Scan for the cell matching the given text and deliver its (x, y) coordinate at center. 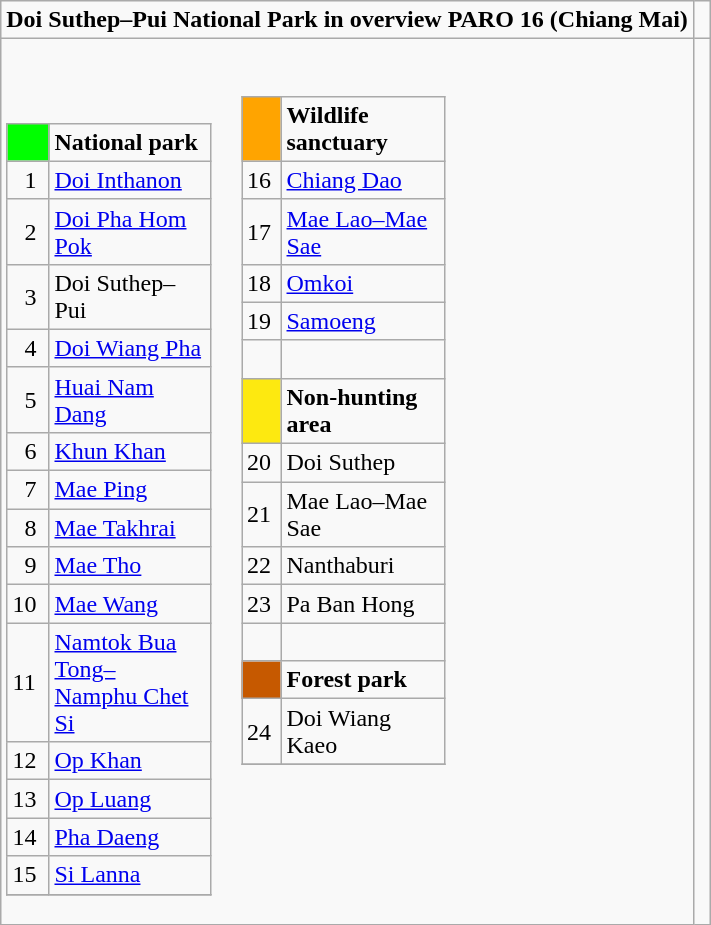
18 (262, 283)
Doi Suthep (362, 463)
16 (262, 180)
Nanthaburi (362, 566)
Doi Wiang Kaeo (362, 732)
13 (28, 799)
10 (28, 604)
Doi Suthep–Pui (130, 296)
Si Lanna (130, 875)
4 (28, 348)
7 (28, 490)
Namtok Bua Tong–Namphu Chet Si (130, 682)
22 (262, 566)
17 (262, 232)
20 (262, 463)
Wildlife sanctuary (362, 128)
Doi Suthep–Pui National Park in overview PARO 16 (Chiang Mai) (348, 20)
Forest park (362, 680)
21 (262, 514)
Huai Nam Dang (130, 400)
Khun Khan (130, 451)
23 (262, 604)
12 (28, 761)
Op Luang (130, 799)
1 (28, 180)
15 (28, 875)
Doi Inthanon (130, 180)
Chiang Dao (362, 180)
24 (262, 732)
Mae Ping (130, 490)
Mae Tho (130, 566)
Op Khan (130, 761)
Mae Wang (130, 604)
Mae Takhrai (130, 528)
6 (28, 451)
National park (130, 142)
14 (28, 837)
Non-hunting area (362, 410)
Doi Wiang Pha (130, 348)
2 (28, 232)
8 (28, 528)
Omkoi (362, 283)
Samoeng (362, 321)
3 (28, 296)
Pa Ban Hong (362, 604)
5 (28, 400)
Pha Daeng (130, 837)
19 (262, 321)
9 (28, 566)
Doi Pha Hom Pok (130, 232)
11 (28, 682)
